Scan for the cell matching the given text and deliver its [x, y] coordinate at center. 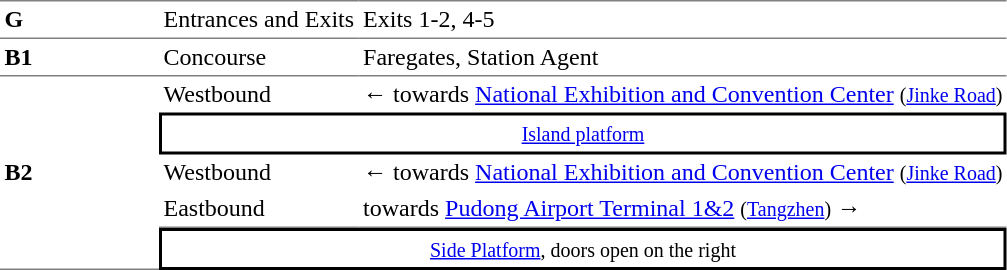
towards Pudong Airport Terminal 1&2 (Tangzhen) → [683, 209]
Island platform [583, 133]
Concourse [259, 58]
G [80, 20]
Entrances and Exits [259, 20]
Faregates, Station Agent [683, 58]
B1 [80, 58]
B2 [80, 173]
Side Platform, doors open on the right [583, 249]
Eastbound [259, 209]
Exits 1-2, 4-5 [683, 20]
